Provide the [X, Y] coordinate of the cell's center where the given text is located.  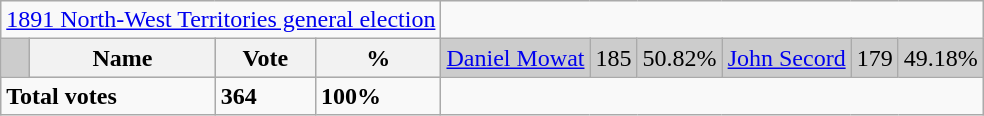
179 [874, 58]
50.82% [680, 58]
49.18% [940, 58]
John Secord [786, 58]
100% [378, 96]
% [378, 58]
185 [614, 58]
364 [265, 96]
Daniel Mowat [516, 58]
1891 North-West Territories general election [221, 20]
Total votes [108, 96]
Vote [265, 58]
Name [123, 58]
